Pinpoint the cell where the given text exists, returning its [X, Y] midpoint coordinate. 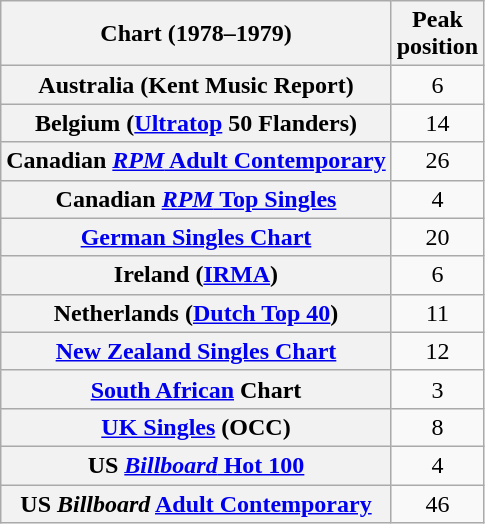
South African Chart [196, 389]
Australia (Kent Music Report) [196, 85]
Netherlands (Dutch Top 40) [196, 313]
UK Singles (OCC) [196, 427]
Canadian RPM Adult Contemporary [196, 161]
Canadian RPM Top Singles [196, 199]
12 [437, 351]
US Billboard Hot 100 [196, 465]
3 [437, 389]
20 [437, 237]
46 [437, 503]
US Billboard Adult Contemporary [196, 503]
11 [437, 313]
14 [437, 123]
26 [437, 161]
New Zealand Singles Chart [196, 351]
Peakposition [437, 34]
Belgium (Ultratop 50 Flanders) [196, 123]
8 [437, 427]
Ireland (IRMA) [196, 275]
German Singles Chart [196, 237]
Chart (1978–1979) [196, 34]
